From the cell containing the given text, extract its center point as [X, Y] coordinate. 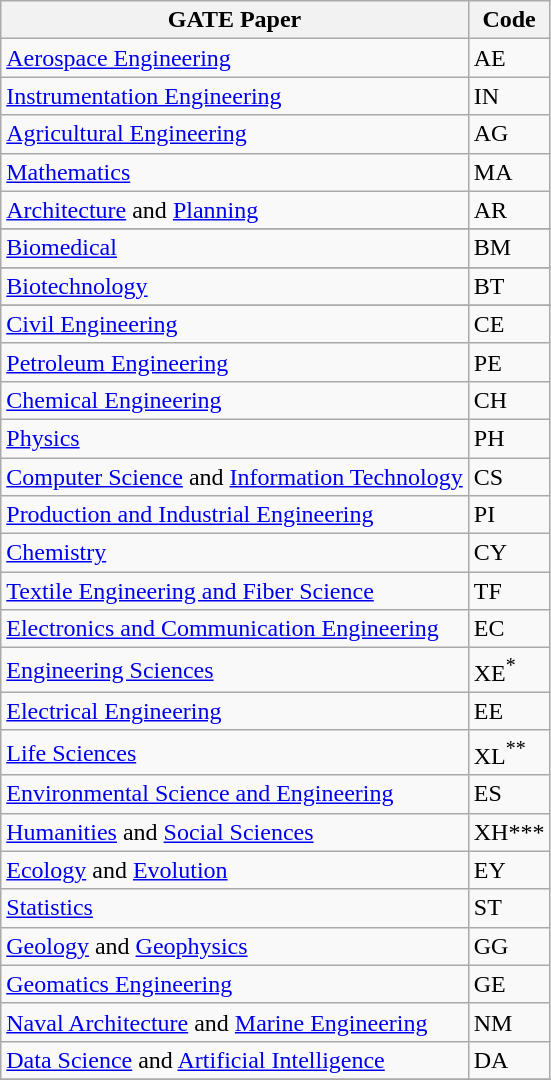
EY [509, 870]
CH [509, 400]
Electronics and Communication Engineering [235, 629]
XL** [509, 752]
Physics [235, 438]
EC [509, 629]
Ecology and Evolution [235, 870]
AG [509, 134]
ST [509, 908]
TF [509, 591]
CS [509, 477]
AE [509, 58]
Life Sciences [235, 752]
PH [509, 438]
IN [509, 96]
Code [509, 20]
NM [509, 1022]
CY [509, 553]
PE [509, 362]
Architecture and Planning [235, 210]
Engineering Sciences [235, 670]
XH*** [509, 832]
DA [509, 1060]
ES [509, 794]
Biotechnology [235, 286]
XE* [509, 670]
CE [509, 324]
Chemical Engineering [235, 400]
EE [509, 711]
Petroleum Engineering [235, 362]
Computer Science and Information Technology [235, 477]
BM [509, 248]
AR [509, 210]
GATE Paper [235, 20]
Mathematics [235, 172]
Civil Engineering [235, 324]
Production and Industrial Engineering [235, 515]
Geomatics Engineering [235, 984]
Textile Engineering and Fiber Science [235, 591]
Agricultural Engineering [235, 134]
GE [509, 984]
Geology and Geophysics [235, 946]
BT [509, 286]
Biomedical [235, 248]
Naval Architecture and Marine Engineering [235, 1022]
GG [509, 946]
PI [509, 515]
Statistics [235, 908]
Instrumentation Engineering [235, 96]
Electrical Engineering [235, 711]
Environmental Science and Engineering [235, 794]
MA [509, 172]
Data Science and Artificial Intelligence [235, 1060]
Humanities and Social Sciences [235, 832]
Aerospace Engineering [235, 58]
Chemistry [235, 553]
